Capture the cell that displays the provided text and extract its (x, y) central coordinate. 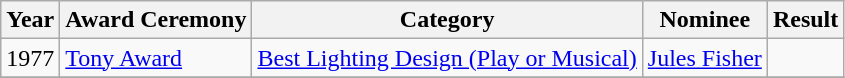
Category (447, 20)
Best Lighting Design (Play or Musical) (447, 58)
Tony Award (156, 58)
Award Ceremony (156, 20)
Jules Fisher (704, 58)
1977 (30, 58)
Year (30, 20)
Result (805, 20)
Nominee (704, 20)
